Capture the cell that displays the provided text and extract its [X, Y] central coordinate. 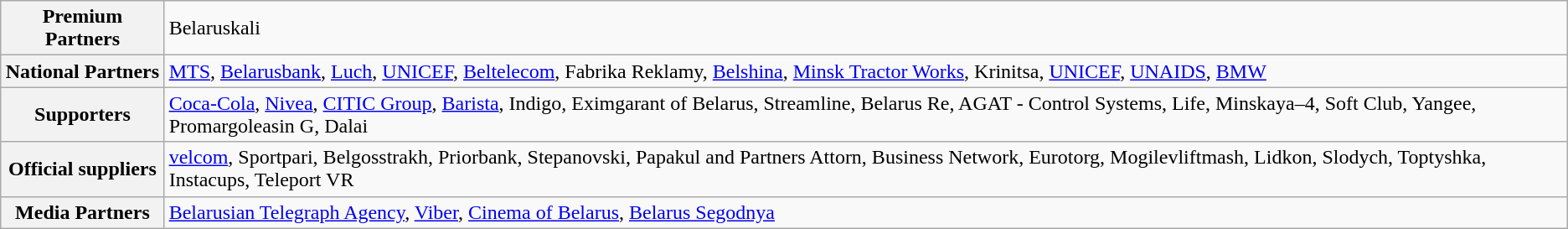
National Partners [82, 71]
Media Partners [82, 212]
Official suppliers [82, 169]
MTS, Belarusbank, Luch, UNICEF, Beltelecom, Fabrika Reklamy, Belshina, Minsk Tractor Works, Krinitsa, UNICEF, UNAIDS, BMW [866, 71]
Belarusian Telegraph Agency, Viber, Cinema of Belarus, Belarus Segodnya [866, 212]
Premium Partners [82, 29]
Supporters [82, 114]
Belaruskali [866, 29]
